Provide the (X, Y) coordinate of the cell's center where the given text is located.  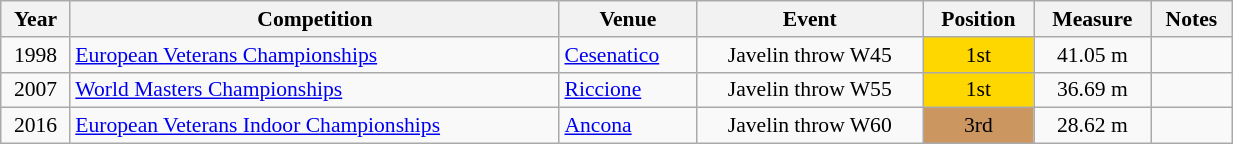
1998 (36, 55)
Event (810, 19)
European Veterans Indoor Championships (314, 126)
41.05 m (1093, 55)
Venue (628, 19)
Notes (1192, 19)
Ancona (628, 126)
World Masters Championships (314, 90)
Javelin throw W55 (810, 90)
28.62 m (1093, 126)
Year (36, 19)
Riccione (628, 90)
Javelin throw W45 (810, 55)
3rd (978, 126)
Competition (314, 19)
Javelin throw W60 (810, 126)
Cesenatico (628, 55)
36.69 m (1093, 90)
Measure (1093, 19)
Position (978, 19)
2007 (36, 90)
2016 (36, 126)
European Veterans Championships (314, 55)
